Identify which cell holds the provided text, then report its [X, Y] central coordinate. 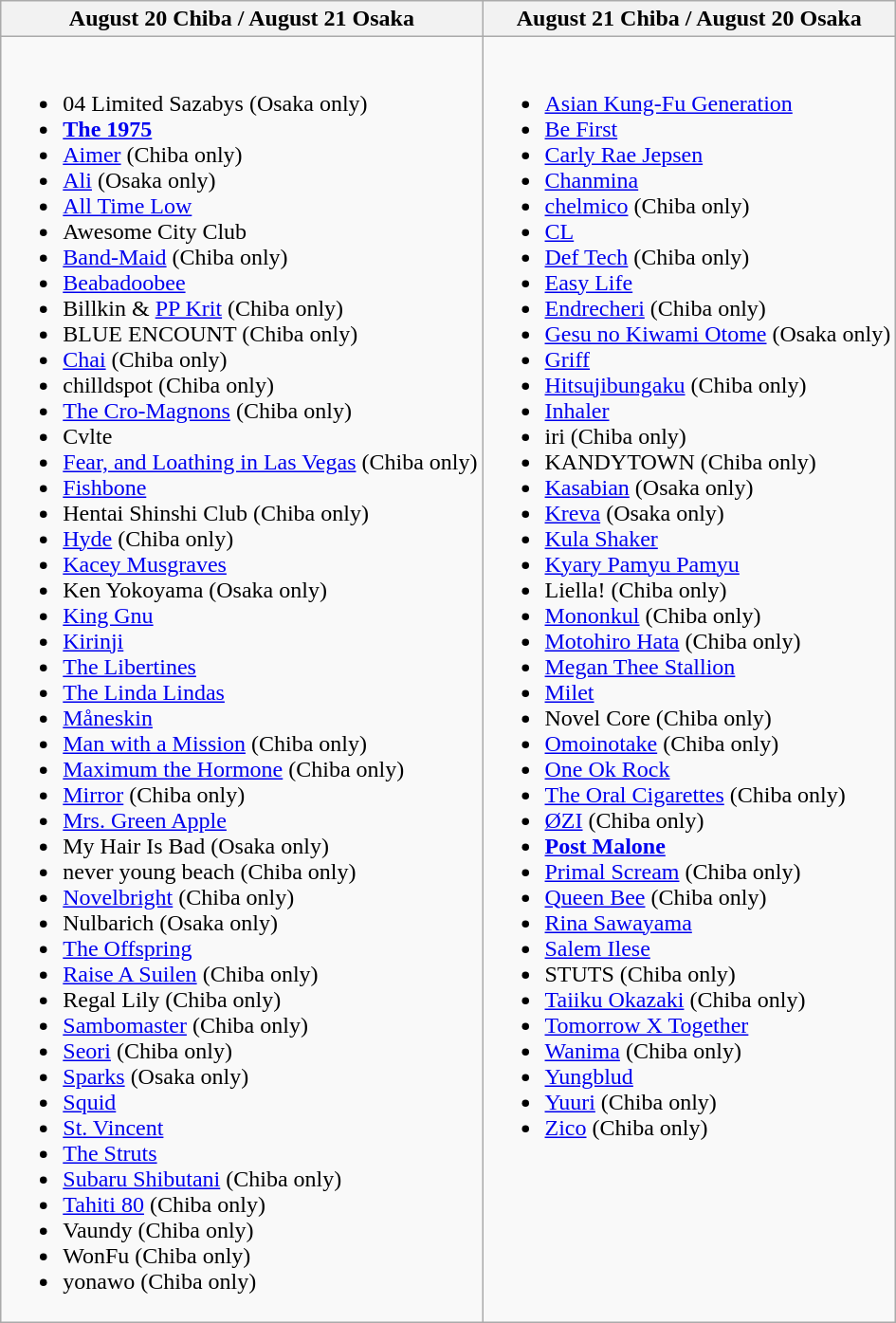
August 20 Chiba / August 21 Osaka [242, 19]
August 21 Chiba / August 20 Osaka [689, 19]
